For the text-containing cell, return its midpoint in [X, Y] coordinate format. 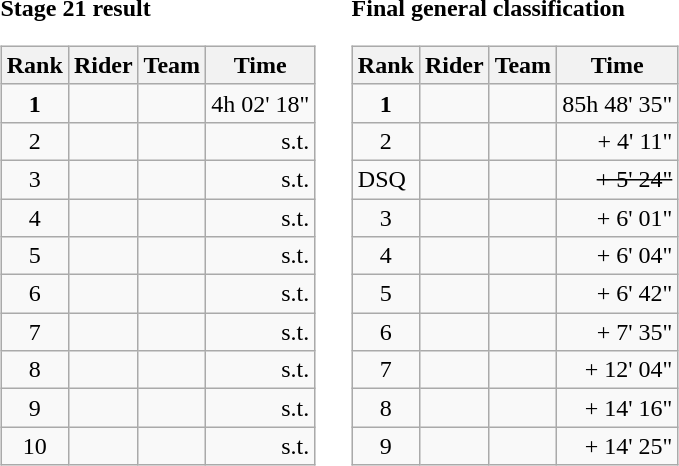
+ 14' 16" [618, 408]
+ 7' 35" [618, 332]
+ 6' 04" [618, 256]
+ 5' 24" [618, 179]
10 [34, 446]
+ 6' 42" [618, 294]
85h 48' 35" [618, 103]
+ 6' 01" [618, 217]
+ 12' 04" [618, 370]
+ 4' 11" [618, 141]
4h 02' 18" [260, 103]
+ 14' 25" [618, 446]
DSQ [386, 179]
